From the cell containing the given text, extract its center point as [X, Y] coordinate. 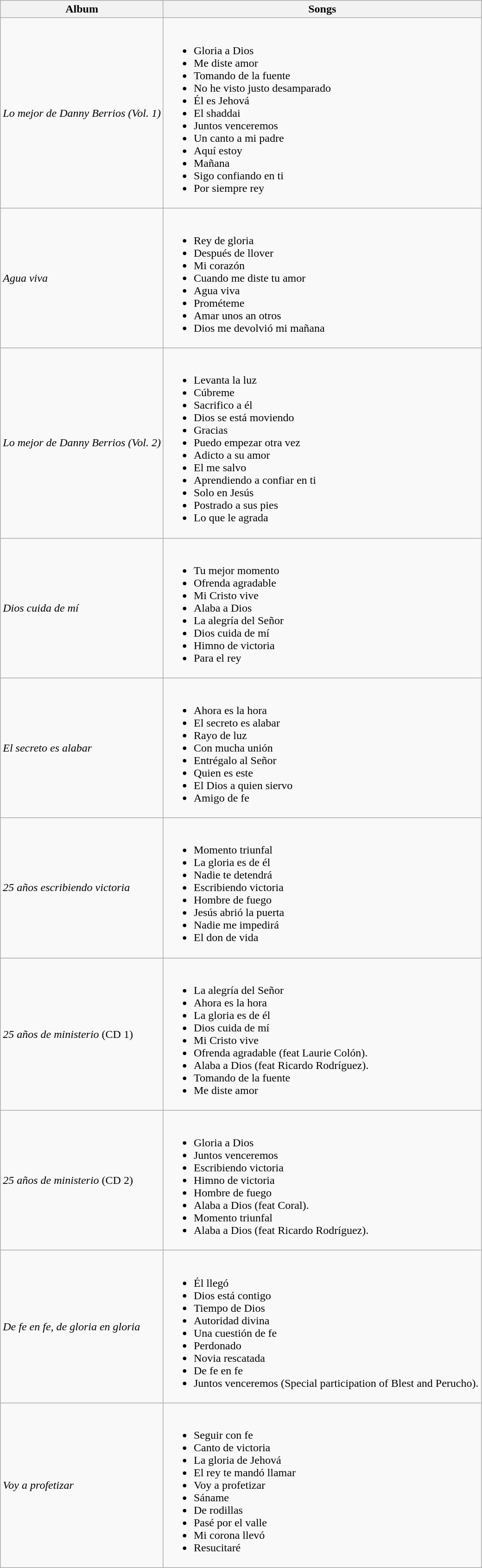
Rey de gloriaDespués de lloverMi corazónCuando me diste tu amorAgua vivaPrométemeAmar unos an otrosDios me devolvió mi mañana [322, 278]
Lo mejor de Danny Berrios (Vol. 2) [82, 443]
25 años escribiendo victoria [82, 888]
Songs [322, 9]
Tu mejor momentoOfrenda agradableMi Cristo viveAlaba a DiosLa alegría del SeñorDios cuida de míHimno de victoriaPara el rey [322, 608]
Agua viva [82, 278]
25 años de ministerio (CD 1) [82, 1034]
Lo mejor de Danny Berrios (Vol. 1) [82, 113]
Seguir con feCanto de victoriaLa gloria de JehováEl rey te mandó llamarVoy a profetizarSánameDe rodillasPasé por el valleMi corona llevóResucitaré [322, 1485]
Dios cuida de mí [82, 608]
El secreto es alabar [82, 748]
Voy a profetizar [82, 1485]
Ahora es la horaEl secreto es alabarRayo de luzCon mucha uniónEntrégalo al SeñorQuien es esteEl Dios a quien siervoAmigo de fe [322, 748]
De fe en fe, de gloria en gloria [82, 1326]
25 años de ministerio (CD 2) [82, 1180]
Momento triunfalLa gloria es de élNadie te detendráEscribiendo victoriaHombre de fuegoJesús abrió la puertaNadie me impediráEl don de vida [322, 888]
Album [82, 9]
